Output the [X, Y] coordinate of the center of the cell containing the given text.  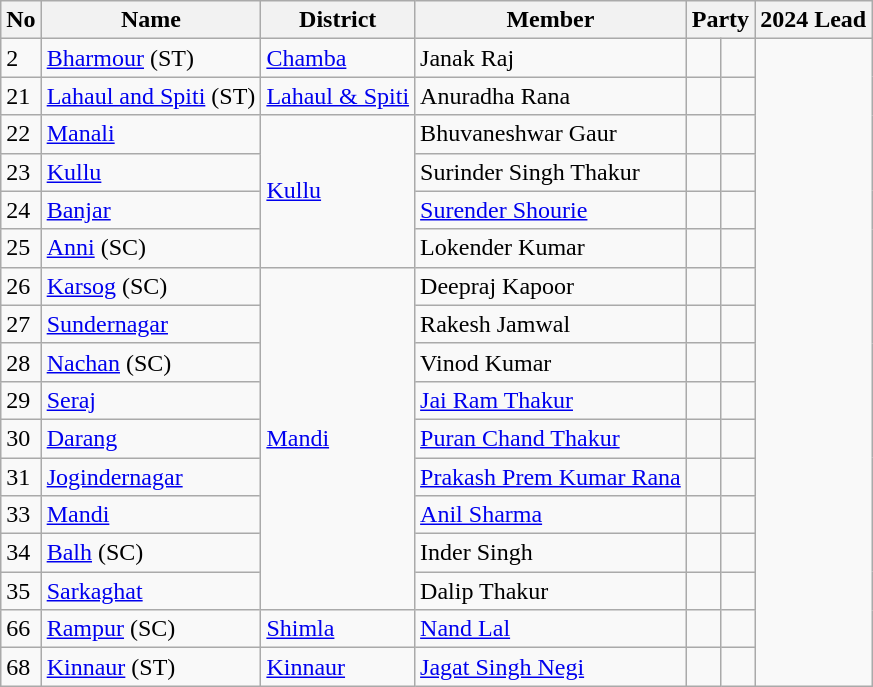
2024 Lead [814, 20]
Deepraj Kapoor [551, 286]
Lahaul and Spiti (ST) [151, 96]
26 [21, 286]
Janak Raj [551, 58]
68 [21, 667]
Anuradha Rana [551, 96]
Nachan (SC) [151, 362]
Surinder Singh Thakur [551, 172]
Puran Chand Thakur [551, 438]
Dalip Thakur [551, 591]
30 [21, 438]
Kinnaur [338, 667]
District [338, 20]
Jagat Singh Negi [551, 667]
Jogindernagar [151, 477]
29 [21, 400]
33 [21, 515]
Balh (SC) [151, 553]
Lahaul & Spiti [338, 96]
Vinod Kumar [551, 362]
Inder Singh [551, 553]
35 [21, 591]
Anil Sharma [551, 515]
Bharmour (ST) [151, 58]
Sundernagar [151, 324]
Lokender Kumar [551, 248]
Chamba [338, 58]
Manali [151, 134]
Rampur (SC) [151, 629]
27 [21, 324]
Member [551, 20]
Surender Shourie [551, 210]
Sarkaghat [151, 591]
22 [21, 134]
Kinnaur (ST) [151, 667]
28 [21, 362]
No [21, 20]
24 [21, 210]
21 [21, 96]
Karsog (SC) [151, 286]
Rakesh Jamwal [551, 324]
25 [21, 248]
Jai Ram Thakur [551, 400]
23 [21, 172]
Party [720, 20]
Nand Lal [551, 629]
Darang [151, 438]
66 [21, 629]
34 [21, 553]
Anni (SC) [151, 248]
2 [21, 58]
Shimla [338, 629]
Prakash Prem Kumar Rana [551, 477]
Name [151, 20]
Seraj [151, 400]
Banjar [151, 210]
31 [21, 477]
Bhuvaneshwar Gaur [551, 134]
